Output the [X, Y] coordinate of the center of the cell containing the given text.  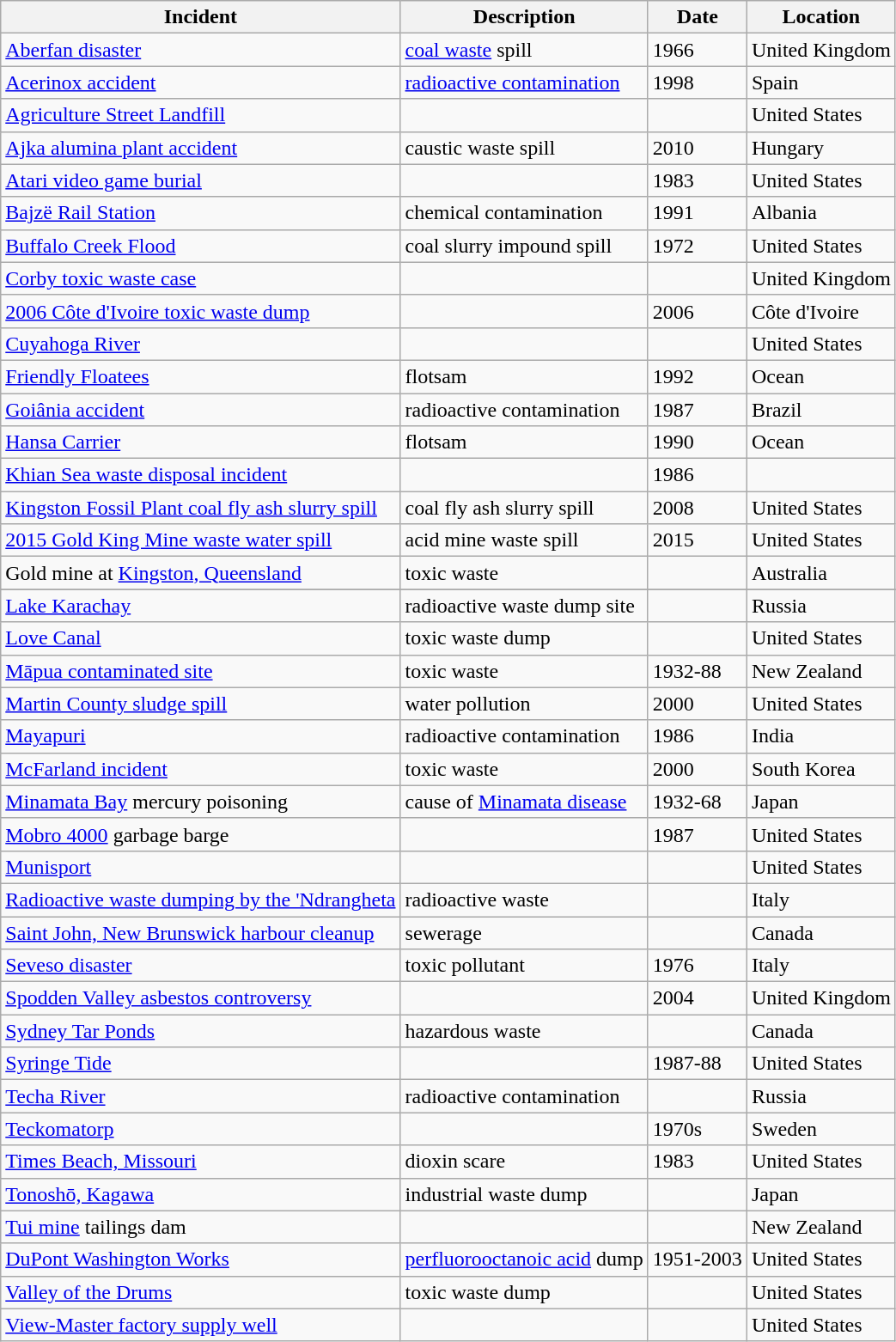
1970s [698, 1129]
radioactive waste dump site [524, 606]
Sydney Tar Ponds [201, 1031]
1932-88 [698, 671]
cause of Minamata disease [524, 802]
2008 [698, 508]
Syringe Tide [201, 1064]
Incident [201, 17]
toxic pollutant [524, 966]
2015 [698, 540]
Aberfan disaster [201, 50]
1932-68 [698, 802]
Albania [821, 213]
Techa River [201, 1096]
Seveso disaster [201, 966]
water pollution [524, 704]
acid mine waste spill [524, 540]
Goiânia accident [201, 410]
Date [698, 17]
India [821, 736]
South Korea [821, 769]
dioxin scare [524, 1162]
caustic waste spill [524, 148]
Māpua contaminated site [201, 671]
1992 [698, 376]
1998 [698, 82]
Khian Sea waste disposal incident [201, 475]
Friendly Floatees [201, 376]
Radioactive waste dumping by the 'Ndrangheta [201, 900]
Mobro 4000 garbage barge [201, 834]
perfluorooctanoic acid dump [524, 1260]
Tonoshō, Kagawa [201, 1194]
industrial waste dump [524, 1194]
1987-88 [698, 1064]
1976 [698, 966]
Minamata Bay mercury poisoning [201, 802]
chemical contamination [524, 213]
Spain [821, 82]
Mayapuri [201, 736]
View-Master factory supply well [201, 1325]
Teckomatorp [201, 1129]
1972 [698, 246]
radioactive waste [524, 900]
Hansa Carrier [201, 442]
Munisport [201, 867]
Acerinox accident [201, 82]
Valley of the Drums [201, 1292]
Gold mine at Kingston, Queensland [201, 573]
Lake Karachay [201, 606]
1991 [698, 213]
Kingston Fossil Plant coal fly ash slurry spill [201, 508]
Ajka alumina plant accident [201, 148]
Cuyahoga River [201, 344]
Saint John, New Brunswick harbour cleanup [201, 932]
1951-2003 [698, 1260]
coal fly ash slurry spill [524, 508]
2010 [698, 148]
1966 [698, 50]
coal waste spill [524, 50]
Hungary [821, 148]
Love Canal [201, 638]
hazardous waste [524, 1031]
2006 Côte d'Ivoire toxic waste dump [201, 311]
Buffalo Creek Flood [201, 246]
McFarland incident [201, 769]
Sweden [821, 1129]
Brazil [821, 410]
Bajzë Rail Station [201, 213]
Location [821, 17]
Tui mine tailings dam [201, 1227]
Description [524, 17]
coal slurry impound spill [524, 246]
sewerage [524, 932]
DuPont Washington Works [201, 1260]
Côte d'Ivoire [821, 311]
Times Beach, Missouri [201, 1162]
Corby toxic waste case [201, 278]
Spodden Valley asbestos controversy [201, 998]
Agriculture Street Landfill [201, 115]
2004 [698, 998]
1990 [698, 442]
Australia [821, 573]
Martin County sludge spill [201, 704]
2006 [698, 311]
2015 Gold King Mine waste water spill [201, 540]
Atari video game burial [201, 180]
